Extract the (x, y) coordinate from the center of the cell holding the provided text.  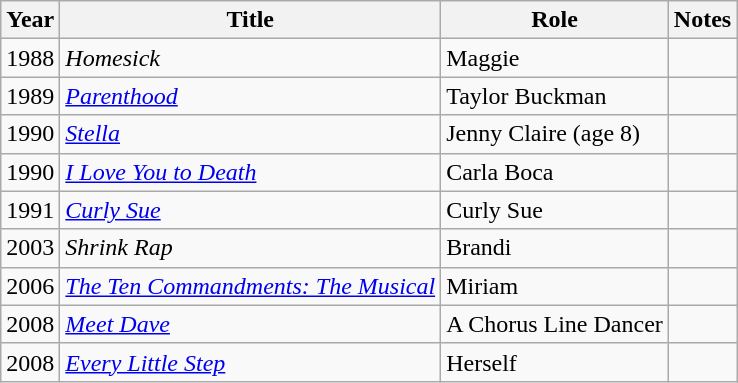
1988 (30, 58)
Role (555, 20)
Herself (555, 362)
Parenthood (250, 96)
Maggie (555, 58)
2003 (30, 248)
The Ten Commandments: The Musical (250, 286)
1989 (30, 96)
Taylor Buckman (555, 96)
Every Little Step (250, 362)
Homesick (250, 58)
Jenny Claire (age 8) (555, 134)
1991 (30, 210)
2006 (30, 286)
A Chorus Line Dancer (555, 324)
I Love You to Death (250, 172)
Miriam (555, 286)
Title (250, 20)
Carla Boca (555, 172)
Stella (250, 134)
Shrink Rap (250, 248)
Year (30, 20)
Notes (702, 20)
Meet Dave (250, 324)
Brandi (555, 248)
